Detect which cell encompasses the target text, then output its [X, Y] center coordinate. 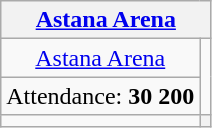
Attendance: 30 200 [100, 96]
